Search for the cell housing the specified text and yield its [x, y] center coordinate. 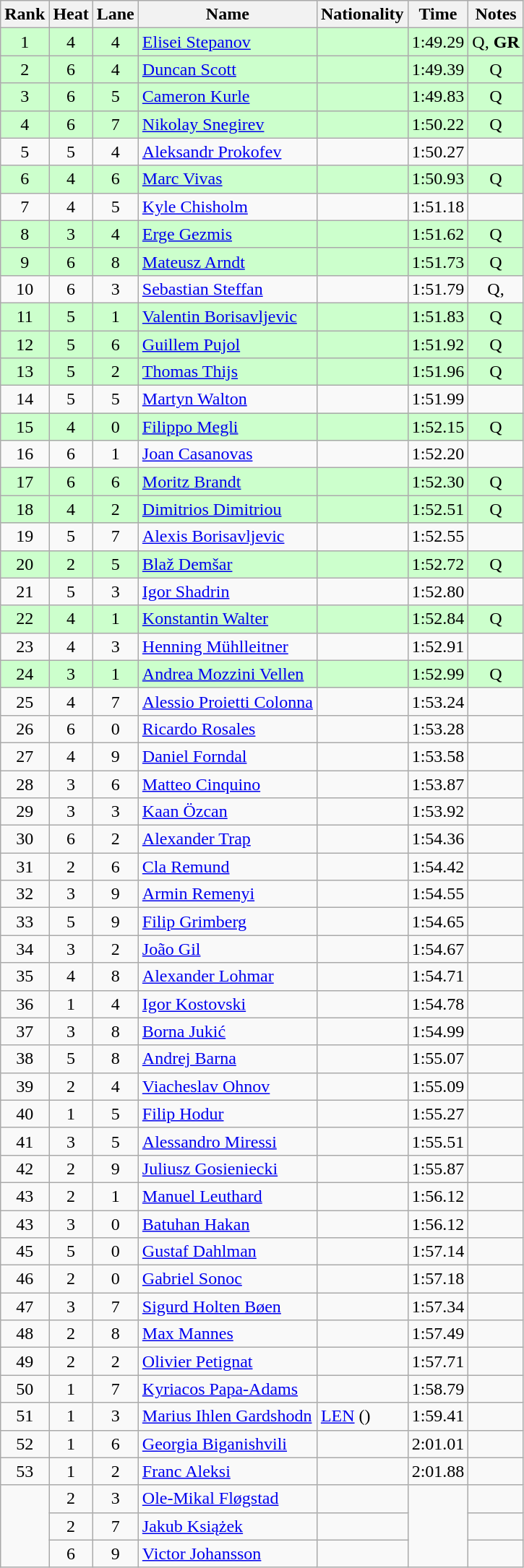
Georgia Biganishvili [227, 1444]
39 [25, 1086]
Alexis Borisavljevic [227, 537]
Armin Remenyi [227, 894]
Alessio Proietti Colonna [227, 701]
35 [25, 976]
Viacheslav Ohnov [227, 1086]
2:01.88 [438, 1471]
33 [25, 922]
Nikolay Snegirev [227, 124]
Q, [496, 289]
36 [25, 1004]
1:51.92 [438, 345]
Kyle Chisholm [227, 207]
1:50.27 [438, 152]
1:52.15 [438, 427]
Notes [496, 14]
Manuel Leuthard [227, 1196]
52 [25, 1444]
Olivier Petignat [227, 1361]
Valentin Borisavljevic [227, 316]
1:50.93 [438, 179]
1:55.27 [438, 1114]
1:54.65 [438, 922]
Matteo Cinquino [227, 784]
1:53.58 [438, 756]
1:57.18 [438, 1279]
Kaan Özcan [227, 812]
37 [25, 1031]
1:52.99 [438, 674]
1:52.51 [438, 509]
1:51.73 [438, 261]
Gustaf Dahlman [227, 1252]
1:55.09 [438, 1086]
Moritz Brandt [227, 482]
26 [25, 729]
Marius Ihlen Gardshodn [227, 1416]
1:50.22 [438, 124]
Filip Hodur [227, 1114]
1:54.55 [438, 894]
1:57.34 [438, 1307]
Juliusz Gosieniecki [227, 1169]
34 [25, 949]
Max Mannes [227, 1334]
Jakub Książek [227, 1526]
Marc Vivas [227, 179]
1:55.07 [438, 1059]
Heat [71, 14]
1:51.83 [438, 316]
53 [25, 1471]
Filip Grimberg [227, 922]
48 [25, 1334]
12 [25, 345]
Dimitrios Dimitriou [227, 509]
31 [25, 867]
45 [25, 1252]
Name [227, 14]
1:52.30 [438, 482]
Time [438, 14]
41 [25, 1141]
Ole-Mikal Fløgstad [227, 1499]
1:54.67 [438, 949]
2:01.01 [438, 1444]
15 [25, 427]
1:52.84 [438, 619]
Ricardo Rosales [227, 729]
Mateusz Arndt [227, 261]
1:53.87 [438, 784]
Cameron Kurle [227, 97]
1:54.36 [438, 839]
27 [25, 756]
1:55.87 [438, 1169]
24 [25, 674]
Nationality [362, 14]
11 [25, 316]
Martyn Walton [227, 399]
Alexander Lohmar [227, 976]
Igor Shadrin [227, 592]
42 [25, 1169]
Sebastian Steffan [227, 289]
Andrej Barna [227, 1059]
1:53.92 [438, 812]
Henning Mühlleitner [227, 646]
Sigurd Holten Bøen [227, 1307]
10 [25, 289]
28 [25, 784]
Andrea Mozzini Vellen [227, 674]
18 [25, 509]
25 [25, 701]
Alessandro Miressi [227, 1141]
21 [25, 592]
20 [25, 564]
1:51.96 [438, 372]
Alexander Trap [227, 839]
Thomas Thijs [227, 372]
Q, GR [496, 42]
46 [25, 1279]
1:54.99 [438, 1031]
16 [25, 454]
1:55.51 [438, 1141]
1:52.72 [438, 564]
Filippo Megli [227, 427]
1:54.78 [438, 1004]
Franc Aleksi [227, 1471]
Elisei Stepanov [227, 42]
1:58.79 [438, 1389]
Gabriel Sonoc [227, 1279]
1:57.71 [438, 1361]
40 [25, 1114]
1:57.14 [438, 1252]
1:52.80 [438, 592]
1:59.41 [438, 1416]
Joan Casanovas [227, 454]
1:53.28 [438, 729]
13 [25, 372]
Daniel Forndal [227, 756]
1:52.91 [438, 646]
1:51.62 [438, 234]
1:57.49 [438, 1334]
Duncan Scott [227, 69]
19 [25, 537]
29 [25, 812]
17 [25, 482]
Lane [116, 14]
47 [25, 1307]
50 [25, 1389]
1:49.83 [438, 97]
João Gil [227, 949]
Igor Kostovski [227, 1004]
Rank [25, 14]
Blaž Demšar [227, 564]
1:54.42 [438, 867]
14 [25, 399]
1:51.99 [438, 399]
1:52.55 [438, 537]
LEN () [362, 1416]
Konstantin Walter [227, 619]
51 [25, 1416]
Victor Johansson [227, 1554]
Aleksandr Prokofev [227, 152]
1:49.29 [438, 42]
1:51.18 [438, 207]
23 [25, 646]
22 [25, 619]
1:54.71 [438, 976]
Erge Gezmis [227, 234]
1:51.79 [438, 289]
Batuhan Hakan [227, 1224]
38 [25, 1059]
49 [25, 1361]
30 [25, 839]
Cla Remund [227, 867]
32 [25, 894]
Borna Jukić [227, 1031]
Guillem Pujol [227, 345]
Kyriacos Papa-Adams [227, 1389]
1:52.20 [438, 454]
1:49.39 [438, 69]
1:53.24 [438, 701]
